Determine the [x, y] coordinate at the center of the cell enclosing the given text.  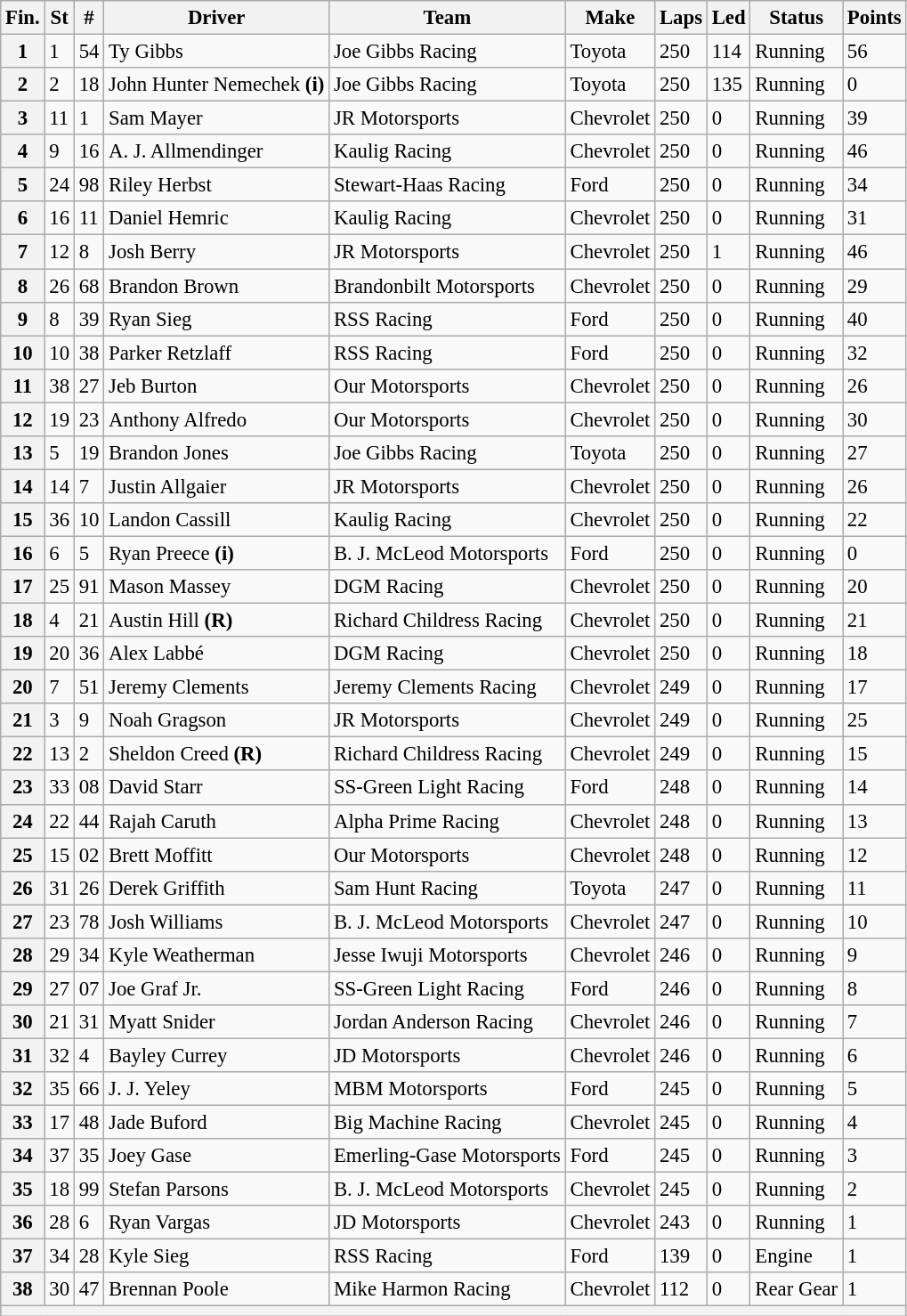
Ryan Preece (i) [217, 553]
Alpha Prime Racing [448, 821]
243 [682, 1223]
Brandon Brown [217, 286]
02 [89, 855]
44 [89, 821]
Alex Labbé [217, 654]
Points [874, 18]
Jeremy Clements [217, 687]
Laps [682, 18]
Mason Massey [217, 587]
135 [728, 85]
Joey Gase [217, 1156]
99 [89, 1190]
Led [728, 18]
St [59, 18]
Riley Herbst [217, 185]
Engine [797, 1256]
Status [797, 18]
Team [448, 18]
Driver [217, 18]
47 [89, 1290]
Anthony Alfredo [217, 419]
Big Machine Racing [448, 1123]
114 [728, 52]
68 [89, 286]
91 [89, 587]
Jeb Burton [217, 386]
Parker Retzlaff [217, 353]
Josh Williams [217, 922]
112 [682, 1290]
MBM Motorsports [448, 1089]
56 [874, 52]
Jesse Iwuji Motorsports [448, 955]
08 [89, 788]
Brandon Jones [217, 453]
Kyle Weatherman [217, 955]
Make [610, 18]
54 [89, 52]
Justin Allgaier [217, 486]
Sam Hunt Racing [448, 888]
Bayley Currey [217, 1055]
139 [682, 1256]
51 [89, 687]
A. J. Allmendinger [217, 151]
Josh Berry [217, 252]
Emerling-Gase Motorsports [448, 1156]
Jordan Anderson Racing [448, 1022]
John Hunter Nemechek (i) [217, 85]
Ryan Vargas [217, 1223]
98 [89, 185]
Brandonbilt Motorsports [448, 286]
Ryan Sieg [217, 319]
Rear Gear [797, 1290]
40 [874, 319]
Brett Moffitt [217, 855]
78 [89, 922]
Sam Mayer [217, 118]
# [89, 18]
Rajah Caruth [217, 821]
Austin Hill (R) [217, 621]
Daniel Hemric [217, 218]
Fin. [23, 18]
48 [89, 1123]
Jeremy Clements Racing [448, 687]
Stewart-Haas Racing [448, 185]
Kyle Sieg [217, 1256]
Joe Graf Jr. [217, 988]
07 [89, 988]
Sheldon Creed (R) [217, 754]
Jade Buford [217, 1123]
Mike Harmon Racing [448, 1290]
Brennan Poole [217, 1290]
Stefan Parsons [217, 1190]
David Starr [217, 788]
J. J. Yeley [217, 1089]
Ty Gibbs [217, 52]
Myatt Snider [217, 1022]
Derek Griffith [217, 888]
Landon Cassill [217, 520]
66 [89, 1089]
Noah Gragson [217, 720]
